From the cell containing the given text, extract its center point as (X, Y) coordinate. 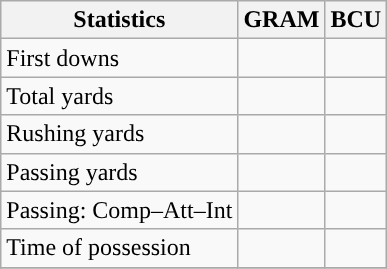
Rushing yards (120, 134)
Statistics (120, 20)
Time of possession (120, 248)
Passing yards (120, 172)
BCU (356, 20)
Total yards (120, 96)
Passing: Comp–Att–Int (120, 210)
GRAM (282, 20)
First downs (120, 58)
